Scan for the cell matching the given text and deliver its [x, y] coordinate at center. 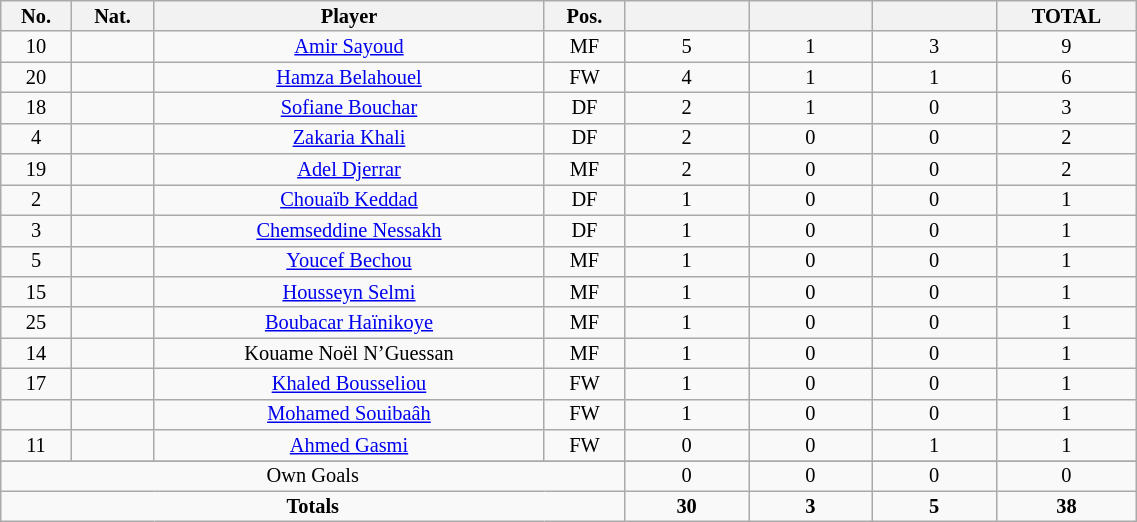
Housseyn Selmi [349, 292]
Chemseddine Nessakh [349, 230]
11 [36, 446]
Adel Djerrar [349, 170]
6 [1066, 78]
Own Goals [313, 476]
25 [36, 322]
19 [36, 170]
Boubacar Haïnikoye [349, 322]
38 [1066, 506]
Kouame Noël N’Guessan [349, 354]
9 [1066, 46]
Player [349, 16]
TOTAL [1066, 16]
Amir Sayoud [349, 46]
10 [36, 46]
Sofiane Bouchar [349, 108]
Nat. [112, 16]
20 [36, 78]
15 [36, 292]
Zakaria Khali [349, 138]
Youcef Bechou [349, 262]
Khaled Bousseliou [349, 384]
Pos. [584, 16]
14 [36, 354]
Hamza Belahouel [349, 78]
Totals [313, 506]
Chouaïb Keddad [349, 200]
30 [687, 506]
17 [36, 384]
Ahmed Gasmi [349, 446]
Mohamed Souibaâh [349, 414]
No. [36, 16]
18 [36, 108]
